Identify which cell holds the provided text, then report its [X, Y] central coordinate. 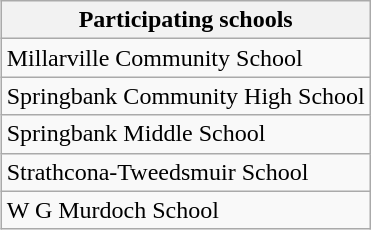
Springbank Community High School [186, 96]
Strathcona-Tweedsmuir School [186, 172]
W G Murdoch School [186, 210]
Millarville Community School [186, 58]
Participating schools [186, 20]
Springbank Middle School [186, 134]
